Return the [x, y] coordinate for the center point of the cell that contains the specified text.  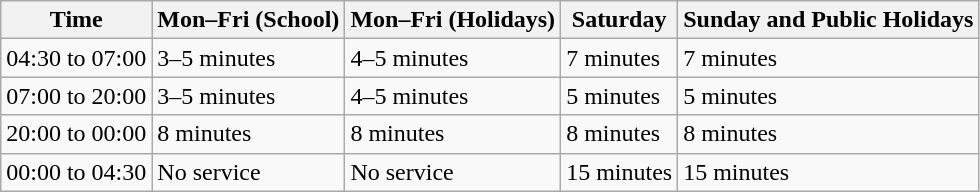
Mon–Fri (School) [248, 20]
Time [76, 20]
04:30 to 07:00 [76, 58]
Mon–Fri (Holidays) [453, 20]
Sunday and Public Holidays [828, 20]
00:00 to 04:30 [76, 172]
Saturday [620, 20]
07:00 to 20:00 [76, 96]
20:00 to 00:00 [76, 134]
